Scan for the cell matching the given text and deliver its (X, Y) coordinate at center. 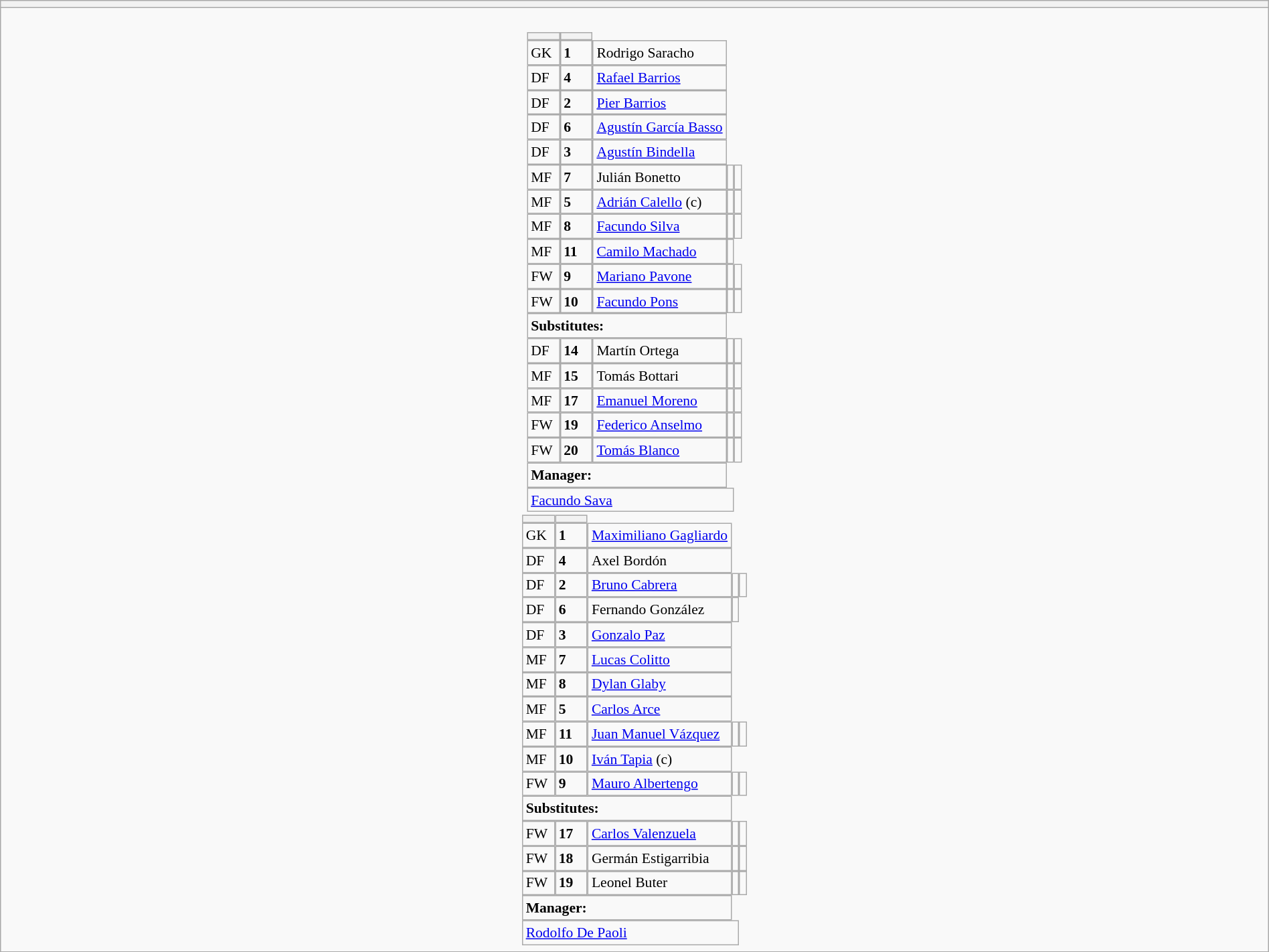
Martín Ortega (660, 351)
Lucas Colitto (660, 660)
Bruno Cabrera (660, 585)
Pier Barrios (660, 103)
Tomás Blanco (660, 450)
Carlos Valenzuela (660, 834)
Agustín García Basso (660, 127)
Camilo Machado (660, 252)
Iván Tapia (c) (660, 759)
18 (572, 858)
Agustín Bindella (660, 153)
Gonzalo Paz (660, 634)
Federico Anselmo (660, 425)
Facundo Sava (630, 500)
Fernando González (660, 610)
15 (576, 376)
Dylan Glaby (660, 684)
Facundo Silva (660, 226)
Facundo Pons (660, 301)
Rodrigo Saracho (660, 52)
Emanuel Moreno (660, 400)
Germán Estigarribia (660, 858)
Julián Bonetto (660, 177)
Maximiliano Gagliardo (660, 535)
Rafael Barrios (660, 78)
14 (576, 351)
Adrián Calello (c) (660, 202)
Leonel Buter (660, 883)
Carlos Arce (660, 709)
Juan Manuel Vázquez (660, 735)
Mauro Albertengo (660, 784)
Mariano Pavone (660, 276)
Axel Bordón (660, 561)
Tomás Bottari (660, 376)
20 (576, 450)
Rodolfo De Paoli (630, 933)
